For the text-containing cell, return its midpoint in (X, Y) coordinate format. 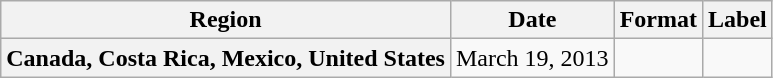
March 19, 2013 (532, 58)
Date (532, 20)
Region (226, 20)
Format (658, 20)
Label (738, 20)
Canada, Costa Rica, Mexico, United States (226, 58)
